Identify which cell holds the provided text, then report its (x, y) central coordinate. 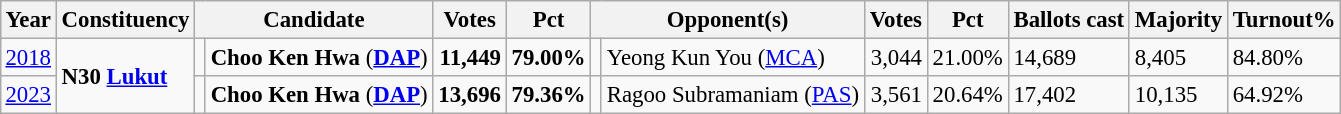
3,561 (896, 95)
Ballots cast (1068, 20)
Constituency (125, 20)
Candidate (314, 20)
Turnout% (1284, 20)
64.92% (1284, 95)
20.64% (968, 95)
3,044 (896, 57)
2023 (28, 95)
2018 (28, 57)
79.00% (548, 57)
84.80% (1284, 57)
14,689 (1068, 57)
Opponent(s) (728, 20)
79.36% (548, 95)
Year (28, 20)
11,449 (470, 57)
Ragoo Subramaniam (PAS) (732, 95)
8,405 (1178, 57)
13,696 (470, 95)
Yeong Kun You (MCA) (732, 57)
17,402 (1068, 95)
21.00% (968, 57)
N30 Lukut (125, 76)
10,135 (1178, 95)
Majority (1178, 20)
